Search for the cell housing the specified text and yield its (X, Y) center coordinate. 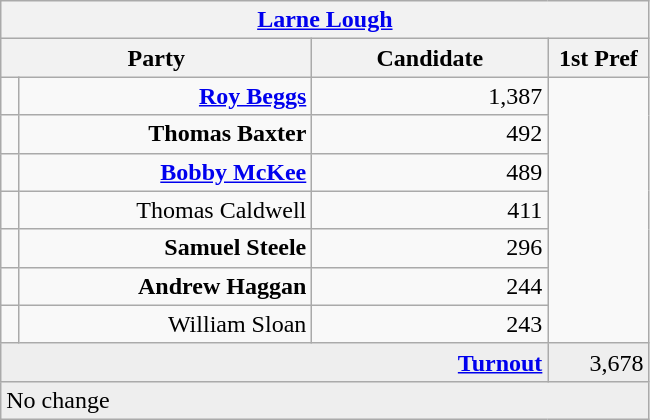
Candidate (430, 58)
Samuel Steele (166, 248)
Roy Beggs (166, 96)
Turnout (274, 362)
William Sloan (166, 324)
No change (325, 400)
Thomas Baxter (166, 134)
1,387 (430, 96)
Larne Lough (325, 20)
244 (430, 286)
Bobby McKee (166, 172)
296 (430, 248)
1st Pref (598, 58)
243 (430, 324)
489 (430, 172)
Thomas Caldwell (166, 210)
3,678 (598, 362)
411 (430, 210)
Party (156, 58)
Andrew Haggan (166, 286)
492 (430, 134)
